Return (X, Y) of the center of cell containing provided text 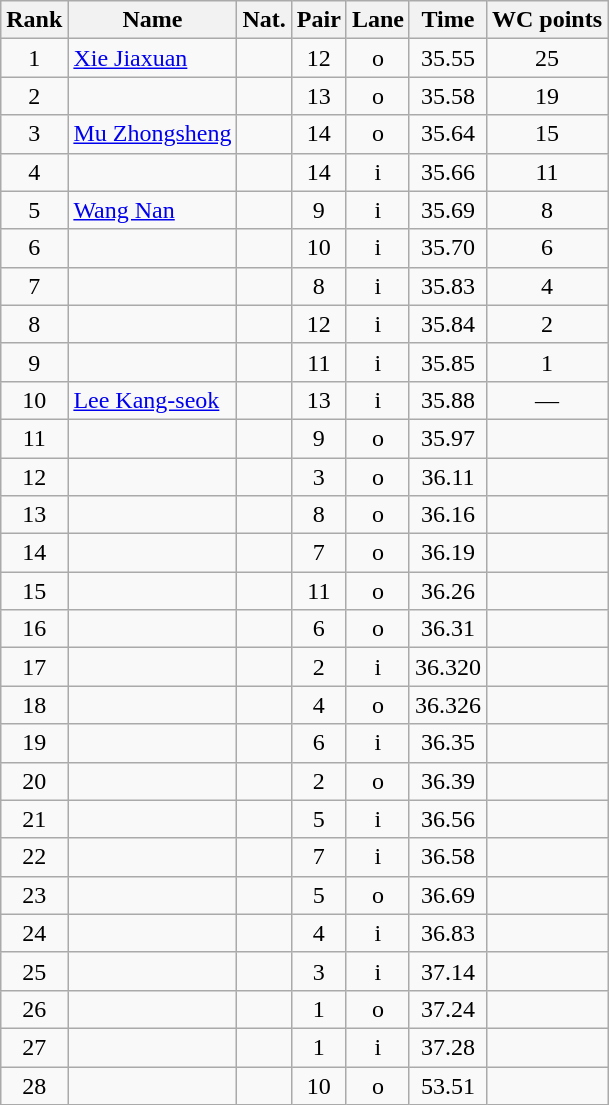
36.19 (448, 553)
28 (34, 1085)
37.14 (448, 971)
35.66 (448, 172)
35.88 (448, 400)
Xie Jiaxuan (152, 58)
37.24 (448, 1009)
36.11 (448, 477)
35.70 (448, 248)
Lee Kang-seok (152, 400)
Wang Nan (152, 210)
36.69 (448, 895)
35.64 (448, 134)
Mu Zhongsheng (152, 134)
36.26 (448, 591)
21 (34, 819)
18 (34, 705)
16 (34, 629)
WC points (546, 20)
— (546, 400)
Lane (378, 20)
37.28 (448, 1047)
26 (34, 1009)
36.16 (448, 515)
35.84 (448, 324)
Nat. (264, 20)
36.320 (448, 667)
24 (34, 933)
35.55 (448, 58)
Rank (34, 20)
36.31 (448, 629)
35.58 (448, 96)
36.39 (448, 781)
36.56 (448, 819)
35.69 (448, 210)
35.83 (448, 286)
35.97 (448, 438)
22 (34, 857)
Time (448, 20)
Pair (318, 20)
36.326 (448, 705)
17 (34, 667)
35.85 (448, 362)
53.51 (448, 1085)
36.35 (448, 743)
36.58 (448, 857)
36.83 (448, 933)
27 (34, 1047)
23 (34, 895)
Name (152, 20)
20 (34, 781)
